Capture the cell that displays the provided text and extract its [x, y] central coordinate. 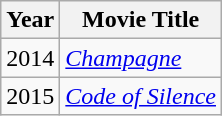
Year [30, 20]
Champagne [141, 58]
2014 [30, 58]
Code of Silence [141, 96]
2015 [30, 96]
Movie Title [141, 20]
